Return the [X, Y] coordinate for the center point of the cell that contains the specified text.  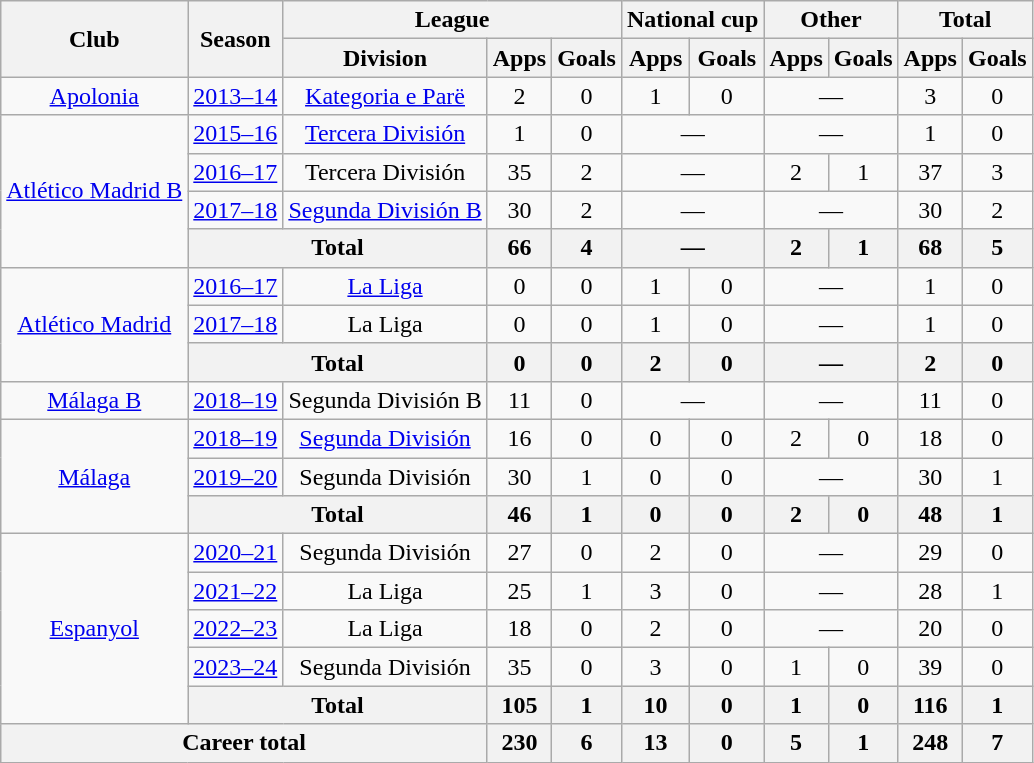
National cup [692, 20]
39 [930, 667]
2019–20 [236, 477]
46 [519, 515]
20 [930, 629]
Season [236, 39]
29 [930, 553]
Espanyol [94, 629]
Other [831, 20]
Málaga [94, 476]
16 [519, 438]
Atlético Madrid B [94, 191]
2015–16 [236, 134]
13 [655, 743]
Club [94, 39]
League [452, 20]
27 [519, 553]
2021–22 [236, 591]
Atlético Madrid [94, 324]
10 [655, 705]
2022–23 [236, 629]
105 [519, 705]
66 [519, 248]
6 [587, 743]
25 [519, 591]
68 [930, 248]
2023–24 [236, 667]
2013–14 [236, 96]
Career total [244, 743]
2020–21 [236, 553]
48 [930, 515]
230 [519, 743]
4 [587, 248]
Kategoria e Parë [385, 96]
37 [930, 172]
Apolonia [94, 96]
Division [385, 58]
7 [997, 743]
248 [930, 743]
116 [930, 705]
Málaga B [94, 400]
28 [930, 591]
